Extract the (x, y) coordinate from the center of the cell holding the provided text.  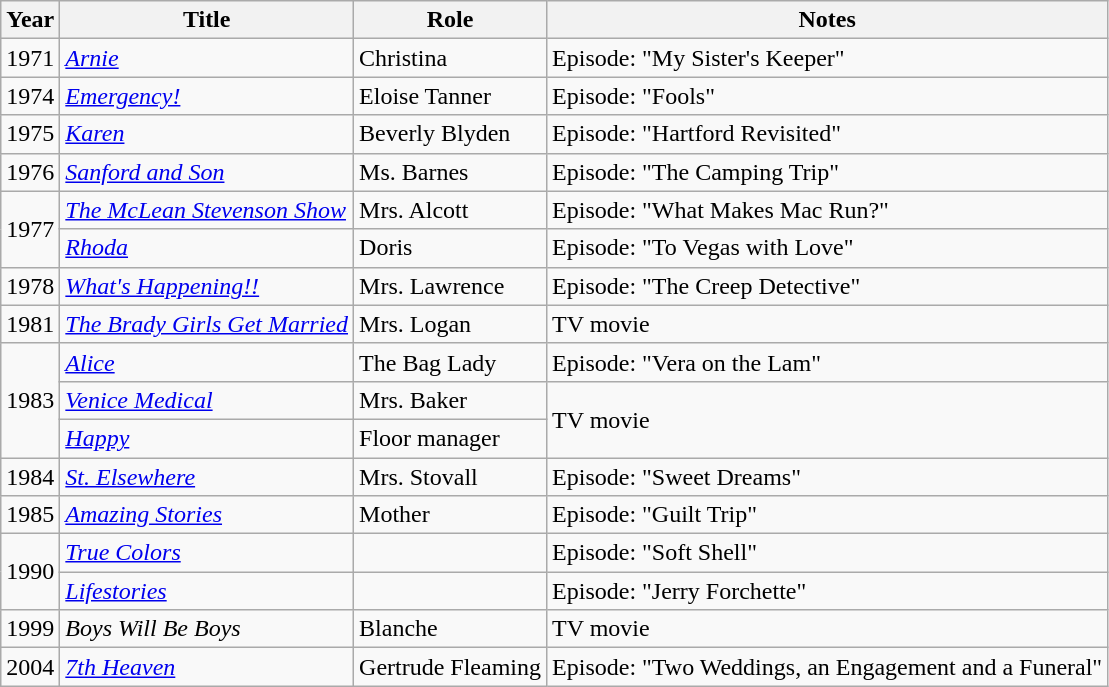
Doris (450, 248)
Sanford and Son (207, 172)
Mrs. Alcott (450, 210)
Episode: "Vera on the Lam" (828, 362)
Ms. Barnes (450, 172)
1976 (30, 172)
St. Elsewhere (207, 477)
Mrs. Stovall (450, 477)
1981 (30, 324)
Blanche (450, 629)
Karen (207, 134)
1983 (30, 400)
Episode: "Fools" (828, 96)
1975 (30, 134)
1984 (30, 477)
Mrs. Baker (450, 400)
1974 (30, 96)
Episode: "The Camping Trip" (828, 172)
1977 (30, 229)
Episode: "Sweet Dreams" (828, 477)
7th Heaven (207, 667)
Happy (207, 438)
Episode: "Soft Shell" (828, 553)
The McLean Stevenson Show (207, 210)
Episode: "My Sister's Keeper" (828, 58)
Year (30, 20)
Episode: "The Creep Detective" (828, 286)
Episode: "What Makes Mac Run?" (828, 210)
Lifestories (207, 591)
Rhoda (207, 248)
Emergency! (207, 96)
Role (450, 20)
Episode: "Jerry Forchette" (828, 591)
Notes (828, 20)
Eloise Tanner (450, 96)
Christina (450, 58)
1978 (30, 286)
Venice Medical (207, 400)
2004 (30, 667)
Episode: "Hartford Revisited" (828, 134)
1985 (30, 515)
Beverly Blyden (450, 134)
1990 (30, 572)
True Colors (207, 553)
The Brady Girls Get Married (207, 324)
Episode: "Guilt Trip" (828, 515)
Episode: "Two Weddings, an Engagement and a Funeral" (828, 667)
Episode: "To Vegas with Love" (828, 248)
Alice (207, 362)
The Bag Lady (450, 362)
Boys Will Be Boys (207, 629)
Amazing Stories (207, 515)
What's Happening!! (207, 286)
Mother (450, 515)
Floor manager (450, 438)
Arnie (207, 58)
Title (207, 20)
1999 (30, 629)
Mrs. Lawrence (450, 286)
1971 (30, 58)
Mrs. Logan (450, 324)
Gertrude Fleaming (450, 667)
